Extract the (X, Y) coordinate from the center of the cell holding the provided text.  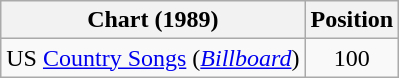
Position (352, 20)
100 (352, 58)
Chart (1989) (153, 20)
US Country Songs (Billboard) (153, 58)
